Scan for the cell matching the given text and deliver its (X, Y) coordinate at center. 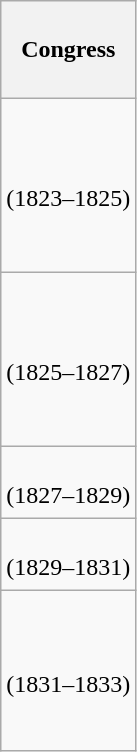
(1823–1825) (68, 185)
(1825–1827) (68, 359)
(1827–1829) (68, 482)
(1831–1833) (68, 671)
Congress (68, 50)
(1829–1831) (68, 554)
